From the cell containing the given text, extract its center point as (x, y) coordinate. 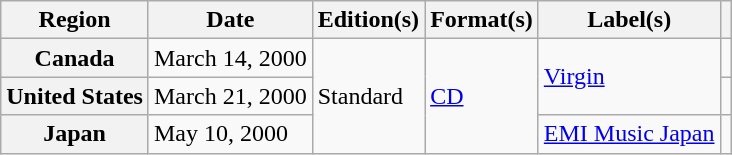
CD (482, 96)
Virgin (629, 77)
March 21, 2000 (230, 96)
EMI Music Japan (629, 134)
Japan (75, 134)
Label(s) (629, 20)
Edition(s) (368, 20)
Format(s) (482, 20)
Date (230, 20)
March 14, 2000 (230, 58)
Region (75, 20)
Standard (368, 96)
United States (75, 96)
May 10, 2000 (230, 134)
Canada (75, 58)
